Scan for the cell matching the given text and deliver its [X, Y] coordinate at center. 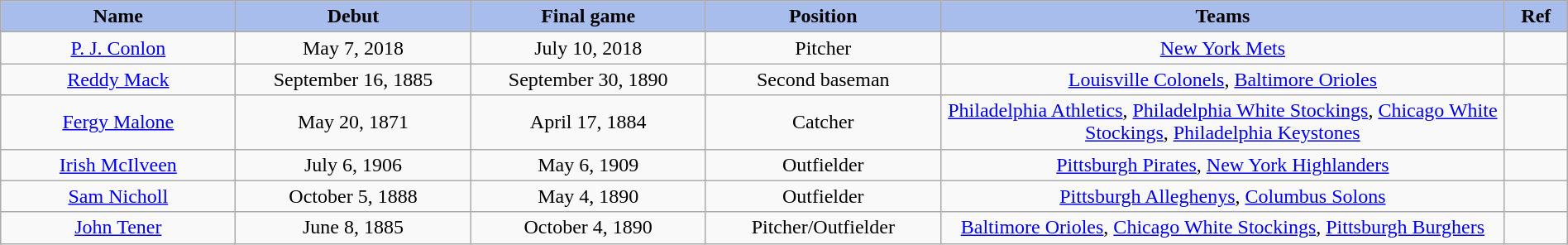
Reddy Mack [118, 79]
September 16, 1885 [353, 79]
P. J. Conlon [118, 48]
June 8, 1885 [353, 228]
Position [823, 17]
Fergy Malone [118, 122]
July 10, 2018 [588, 48]
John Tener [118, 228]
May 6, 1909 [588, 165]
Philadelphia Athletics, Philadelphia White Stockings, Chicago White Stockings, Philadelphia Keystones [1222, 122]
September 30, 1890 [588, 79]
Sam Nicholl [118, 196]
Debut [353, 17]
Name [118, 17]
New York Mets [1222, 48]
Catcher [823, 122]
Teams [1222, 17]
Irish McIlveen [118, 165]
July 6, 1906 [353, 165]
Pittsburgh Alleghenys, Columbus Solons [1222, 196]
April 17, 1884 [588, 122]
May 20, 1871 [353, 122]
Pitcher/Outfielder [823, 228]
Baltimore Orioles, Chicago White Stockings, Pittsburgh Burghers [1222, 228]
Second baseman [823, 79]
Pitcher [823, 48]
October 5, 1888 [353, 196]
Louisville Colonels, Baltimore Orioles [1222, 79]
Ref [1536, 17]
Final game [588, 17]
October 4, 1890 [588, 228]
May 4, 1890 [588, 196]
May 7, 2018 [353, 48]
Pittsburgh Pirates, New York Highlanders [1222, 165]
